Capture the cell that displays the provided text and extract its [X, Y] central coordinate. 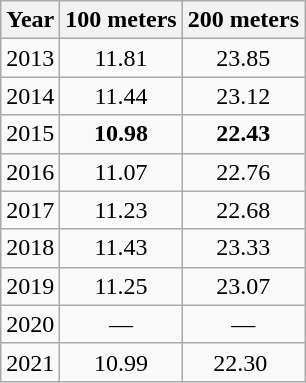
2017 [30, 210]
23.33 [243, 248]
2016 [30, 172]
22.76 [243, 172]
2015 [30, 134]
22.43 [243, 134]
Year [30, 20]
11.07 [121, 172]
2020 [30, 324]
10.98 [121, 134]
23.07 [243, 286]
200 meters [243, 20]
23.85 [243, 58]
23.12 [243, 96]
11.23 [121, 210]
10.99 [121, 362]
11.81 [121, 58]
2021 [30, 362]
100 meters [121, 20]
11.43 [121, 248]
2013 [30, 58]
2014 [30, 96]
11.44 [121, 96]
22.30 [243, 362]
2019 [30, 286]
22.68 [243, 210]
2018 [30, 248]
11.25 [121, 286]
